Locate the cell with the specified text and output its [X, Y] center coordinate. 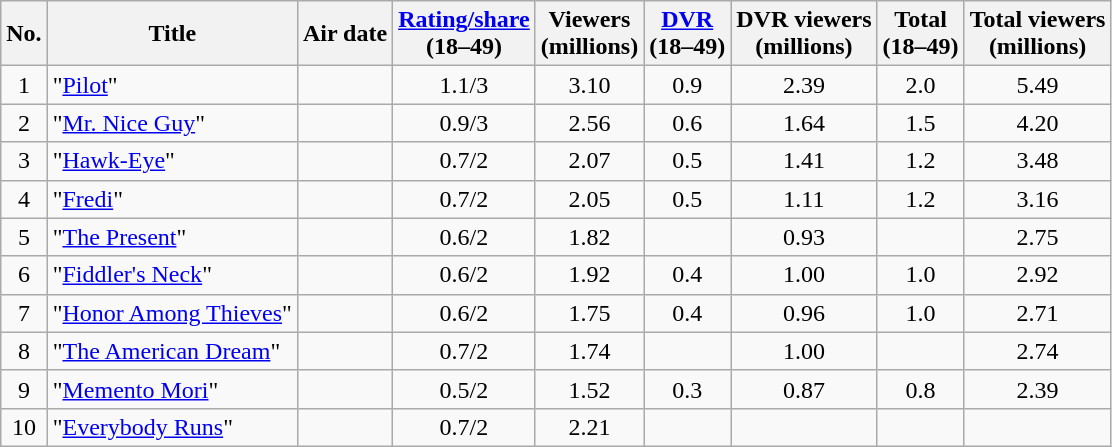
8 [24, 351]
"Fiddler's Neck" [172, 275]
Air date [344, 34]
1.5 [920, 123]
Total(18–49) [920, 34]
"Fredi" [172, 199]
2.0 [920, 85]
2.75 [1038, 237]
"Memento Mori" [172, 389]
"The Present" [172, 237]
1.41 [804, 161]
2.07 [589, 161]
1.11 [804, 199]
2.56 [589, 123]
"Pilot" [172, 85]
Rating/share(18–49) [464, 34]
0.9/3 [464, 123]
"Mr. Nice Guy" [172, 123]
3.48 [1038, 161]
0.5/2 [464, 389]
1.75 [589, 313]
"Hawk-Eye" [172, 161]
6 [24, 275]
1.74 [589, 351]
3.10 [589, 85]
1.92 [589, 275]
0.96 [804, 313]
DVR(18–49) [688, 34]
1.52 [589, 389]
DVR viewers(millions) [804, 34]
2.21 [589, 427]
0.6 [688, 123]
2.71 [1038, 313]
Total viewers(millions) [1038, 34]
2.74 [1038, 351]
1.1/3 [464, 85]
No. [24, 34]
5 [24, 237]
Viewers(millions) [589, 34]
2.92 [1038, 275]
10 [24, 427]
1 [24, 85]
2 [24, 123]
2.05 [589, 199]
"Everybody Runs" [172, 427]
1.82 [589, 237]
7 [24, 313]
Title [172, 34]
"Honor Among Thieves" [172, 313]
5.49 [1038, 85]
0.8 [920, 389]
3.16 [1038, 199]
4.20 [1038, 123]
0.93 [804, 237]
0.87 [804, 389]
1.64 [804, 123]
"The American Dream" [172, 351]
4 [24, 199]
3 [24, 161]
9 [24, 389]
0.3 [688, 389]
0.9 [688, 85]
